Provide the (X, Y) coordinate of the cell's center where the given text is located.  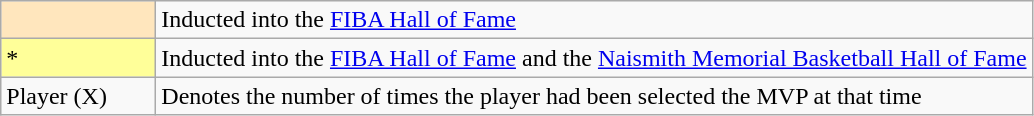
* (78, 58)
Inducted into the FIBA Hall of Fame and the Naismith Memorial Basketball Hall of Fame (594, 58)
Denotes the number of times the player had been selected the MVP at that time (594, 96)
Inducted into the FIBA Hall of Fame (594, 20)
Player (X) (78, 96)
